Pinpoint the cell where the given text exists, returning its [X, Y] midpoint coordinate. 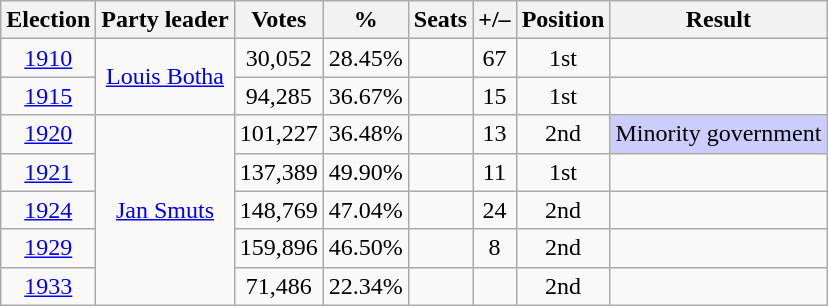
36.48% [366, 134]
67 [494, 58]
47.04% [366, 210]
101,227 [278, 134]
28.45% [366, 58]
Party leader [165, 20]
Position [563, 20]
22.34% [366, 286]
11 [494, 172]
1924 [48, 210]
Seats [440, 20]
1933 [48, 286]
159,896 [278, 248]
1915 [48, 96]
13 [494, 134]
1920 [48, 134]
148,769 [278, 210]
36.67% [366, 96]
46.50% [366, 248]
30,052 [278, 58]
1921 [48, 172]
+/– [494, 20]
Louis Botha [165, 77]
Election [48, 20]
Minority government [718, 134]
15 [494, 96]
Jan Smuts [165, 210]
94,285 [278, 96]
% [366, 20]
137,389 [278, 172]
71,486 [278, 286]
Votes [278, 20]
1929 [48, 248]
Result [718, 20]
49.90% [366, 172]
1910 [48, 58]
24 [494, 210]
8 [494, 248]
